Provide the [X, Y] coordinate of the cell's center where the given text is located.  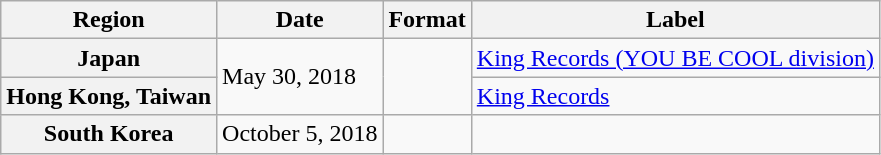
King Records [675, 96]
Region [109, 20]
South Korea [109, 134]
Date [300, 20]
Japan [109, 58]
Label [675, 20]
Format [427, 20]
October 5, 2018 [300, 134]
King Records (YOU BE COOL division) [675, 58]
May 30, 2018 [300, 77]
Hong Kong, Taiwan [109, 96]
